Determine the [X, Y] coordinate at the center of the cell enclosing the given text.  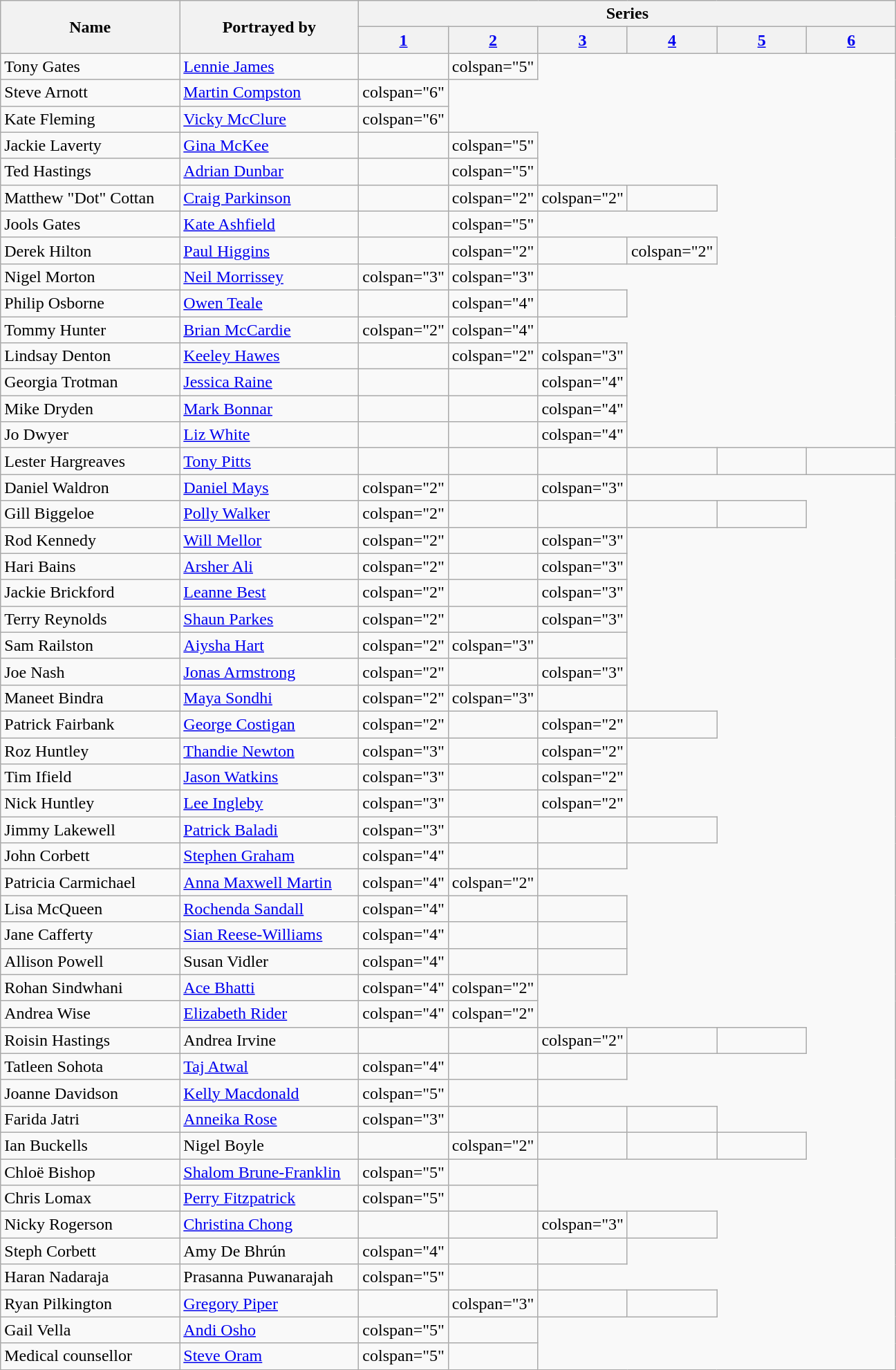
Philip Osborne [90, 303]
Series [628, 14]
Daniel Waldron [90, 488]
Thandie Newton [270, 750]
Arsher Ali [270, 566]
Ted Hastings [90, 172]
2 [493, 40]
Patrick Fairbank [90, 724]
Kate Fleming [90, 119]
Chris Lomax [90, 1198]
Gina McKee [270, 145]
Shaun Parkes [270, 619]
6 [851, 40]
Liz White [270, 435]
Lee Ingleby [270, 804]
Medical counsellor [90, 1356]
Jessica Raine [270, 382]
Neil Morrissey [270, 277]
Patricia Carmichael [90, 882]
Kate Ashfield [270, 224]
5 [762, 40]
Ace Bhatti [270, 988]
Nigel Boyle [270, 1145]
Matthew "Dot" Cottan [90, 198]
Jo Dwyer [90, 435]
Steph Corbett [90, 1251]
Gill Biggeloe [90, 514]
Tony Pitts [270, 461]
Martin Compston [270, 93]
Mark Bonnar [270, 409]
Andi Osho [270, 1330]
Aiysha Hart [270, 645]
Christina Chong [270, 1225]
Lester Hargreaves [90, 461]
Prasanna Puwanarajah [270, 1277]
Nick Huntley [90, 804]
Craig Parkinson [270, 198]
Jackie Laverty [90, 145]
Susan Vidler [270, 961]
Allison Powell [90, 961]
Chloë Bishop [90, 1172]
Anna Maxwell Martin [270, 882]
Hari Bains [90, 566]
Tatleen Sohota [90, 1066]
Nigel Morton [90, 277]
Owen Teale [270, 303]
Jools Gates [90, 224]
Nicky Rogerson [90, 1225]
Tim Ifield [90, 777]
Keeley Hawes [270, 356]
4 [672, 40]
Joe Nash [90, 672]
Elizabeth Rider [270, 1014]
Leanne Best [270, 593]
Polly Walker [270, 514]
Maya Sondhi [270, 698]
Mike Dryden [90, 409]
Lennie James [270, 66]
Rochenda Sandall [270, 909]
Gail Vella [90, 1330]
Steve Arnott [90, 93]
Lindsay Denton [90, 356]
Maneet Bindra [90, 698]
Sam Railston [90, 645]
Amy De Bhrún [270, 1251]
Adrian Dunbar [270, 172]
Tony Gates [90, 66]
Will Mellor [270, 540]
Brian McCardie [270, 330]
Anneika Rose [270, 1119]
Taj Atwal [270, 1066]
Kelly Macdonald [270, 1093]
Jimmy Lakewell [90, 830]
Ryan Pilkington [90, 1304]
Jane Cafferty [90, 935]
Rod Kennedy [90, 540]
Terry Reynolds [90, 619]
Stephen Graham [270, 856]
Rohan Sindwhani [90, 988]
Shalom Brune-Franklin [270, 1172]
Haran Nadaraja [90, 1277]
Paul Higgins [270, 250]
Lisa McQueen [90, 909]
3 [583, 40]
Steve Oram [270, 1356]
John Corbett [90, 856]
Tommy Hunter [90, 330]
Andrea Wise [90, 1014]
Joanne Davidson [90, 1093]
Gregory Piper [270, 1304]
Vicky McClure [270, 119]
Derek Hilton [90, 250]
Roisin Hastings [90, 1040]
Roz Huntley [90, 750]
Farida Jatri [90, 1119]
Georgia Trotman [90, 382]
Perry Fitzpatrick [270, 1198]
1 [404, 40]
Andrea Irvine [270, 1040]
Ian Buckells [90, 1145]
Jason Watkins [270, 777]
Patrick Baladi [270, 830]
Daniel Mays [270, 488]
Sian Reese-Williams [270, 935]
Name [90, 27]
George Costigan [270, 724]
Jonas Armstrong [270, 672]
Jackie Brickford [90, 593]
Portrayed by [270, 27]
